Capture the cell that displays the provided text and extract its (x, y) central coordinate. 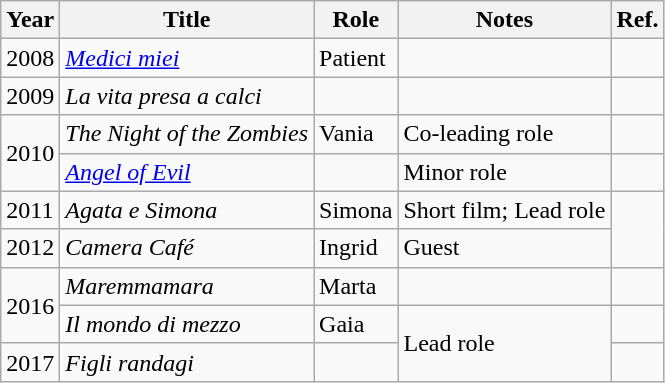
Ingrid (356, 248)
Maremmamara (187, 286)
Figli randagi (187, 362)
2016 (30, 305)
Angel of Evil (187, 172)
Camera Café (187, 248)
Guest (504, 248)
Medici miei (187, 58)
Simona (356, 210)
2012 (30, 248)
Patient (356, 58)
2017 (30, 362)
Co-leading role (504, 134)
Gaia (356, 324)
La vita presa a calci (187, 96)
2011 (30, 210)
Agata e Simona (187, 210)
Vania (356, 134)
2009 (30, 96)
Il mondo di mezzo (187, 324)
Minor role (504, 172)
Marta (356, 286)
2010 (30, 153)
Title (187, 20)
Role (356, 20)
Short film; Lead role (504, 210)
Ref. (638, 20)
Year (30, 20)
2008 (30, 58)
Lead role (504, 343)
The Night of the Zombies (187, 134)
Notes (504, 20)
